Search for the cell housing the specified text and yield its (X, Y) center coordinate. 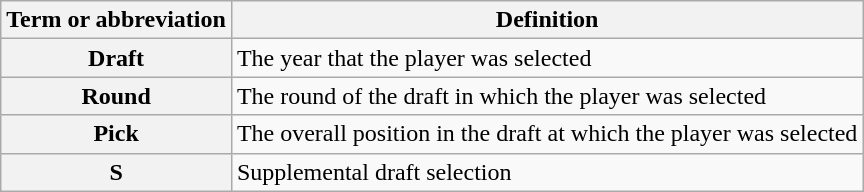
The year that the player was selected (547, 58)
Round (116, 96)
Definition (547, 20)
Pick (116, 134)
Draft (116, 58)
Term or abbreviation (116, 20)
The overall position in the draft at which the player was selected (547, 134)
The round of the draft in which the player was selected (547, 96)
Supplemental draft selection (547, 172)
S (116, 172)
